Find where the given text appears and provide that cell's center as (x, y) coordinate. 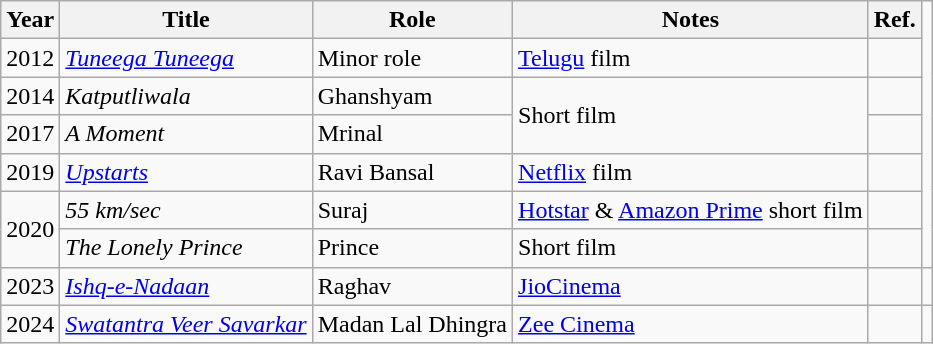
Netflix film (691, 172)
Role (412, 20)
Swatantra Veer Savarkar (186, 324)
Ishq-e-Nadaan (186, 286)
Suraj (412, 210)
Telugu film (691, 58)
Raghav (412, 286)
2020 (30, 229)
Minor role (412, 58)
Hotstar & Amazon Prime short film (691, 210)
2019 (30, 172)
Prince (412, 248)
Katputliwala (186, 96)
Tuneega Tuneega (186, 58)
Ravi Bansal (412, 172)
2014 (30, 96)
Title (186, 20)
Upstarts (186, 172)
2012 (30, 58)
Zee Cinema (691, 324)
55 km/sec (186, 210)
The Lonely Prince (186, 248)
Year (30, 20)
2024 (30, 324)
Madan Lal Dhingra (412, 324)
Ghanshyam (412, 96)
Ref. (894, 20)
Mrinal (412, 134)
Notes (691, 20)
2017 (30, 134)
2023 (30, 286)
JioCinema (691, 286)
A Moment (186, 134)
